Output the (X, Y) coordinate of the center of the cell containing the given text.  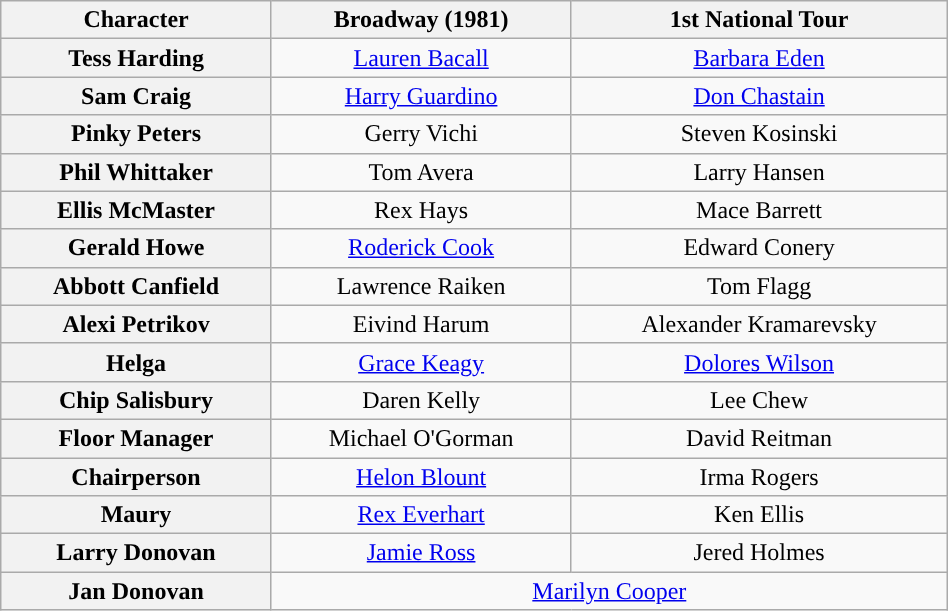
Tom Flagg (759, 286)
Larry Donovan (136, 553)
Mace Barrett (759, 210)
Pinky Peters (136, 134)
Eivind Harum (421, 324)
Helon Blount (421, 477)
Tom Avera (421, 172)
Rex Hays (421, 210)
Jamie Ross (421, 553)
Tess Harding (136, 58)
Floor Manager (136, 438)
Dolores Wilson (759, 362)
Sam Craig (136, 96)
Chip Salisbury (136, 400)
Broadway (1981) (421, 20)
Edward Conery (759, 248)
Gerald Howe (136, 248)
Harry Guardino (421, 96)
Alexi Petrikov (136, 324)
David Reitman (759, 438)
Gerry Vichi (421, 134)
Jered Holmes (759, 553)
Lauren Bacall (421, 58)
1st National Tour (759, 20)
Abbott Canfield (136, 286)
Helga (136, 362)
Chairperson (136, 477)
Alexander Kramarevsky (759, 324)
Daren Kelly (421, 400)
Maury (136, 515)
Michael O'Gorman (421, 438)
Marilyn Cooper (609, 591)
Larry Hansen (759, 172)
Barbara Eden (759, 58)
Ken Ellis (759, 515)
Rex Everhart (421, 515)
Character (136, 20)
Ellis McMaster (136, 210)
Jan Donovan (136, 591)
Phil Whittaker (136, 172)
Steven Kosinski (759, 134)
Don Chastain (759, 96)
Roderick Cook (421, 248)
Grace Keagy (421, 362)
Lee Chew (759, 400)
Irma Rogers (759, 477)
Lawrence Raiken (421, 286)
